For the text-containing cell, return its midpoint in (x, y) coordinate format. 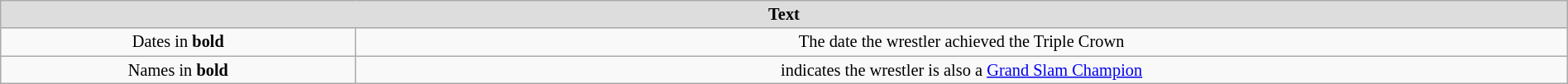
Text (784, 14)
indicates the wrestler is also a Grand Slam Champion (961, 70)
Dates in bold (179, 42)
Names in bold (179, 70)
The date the wrestler achieved the Triple Crown (961, 42)
